Capture the cell that displays the provided text and extract its [X, Y] central coordinate. 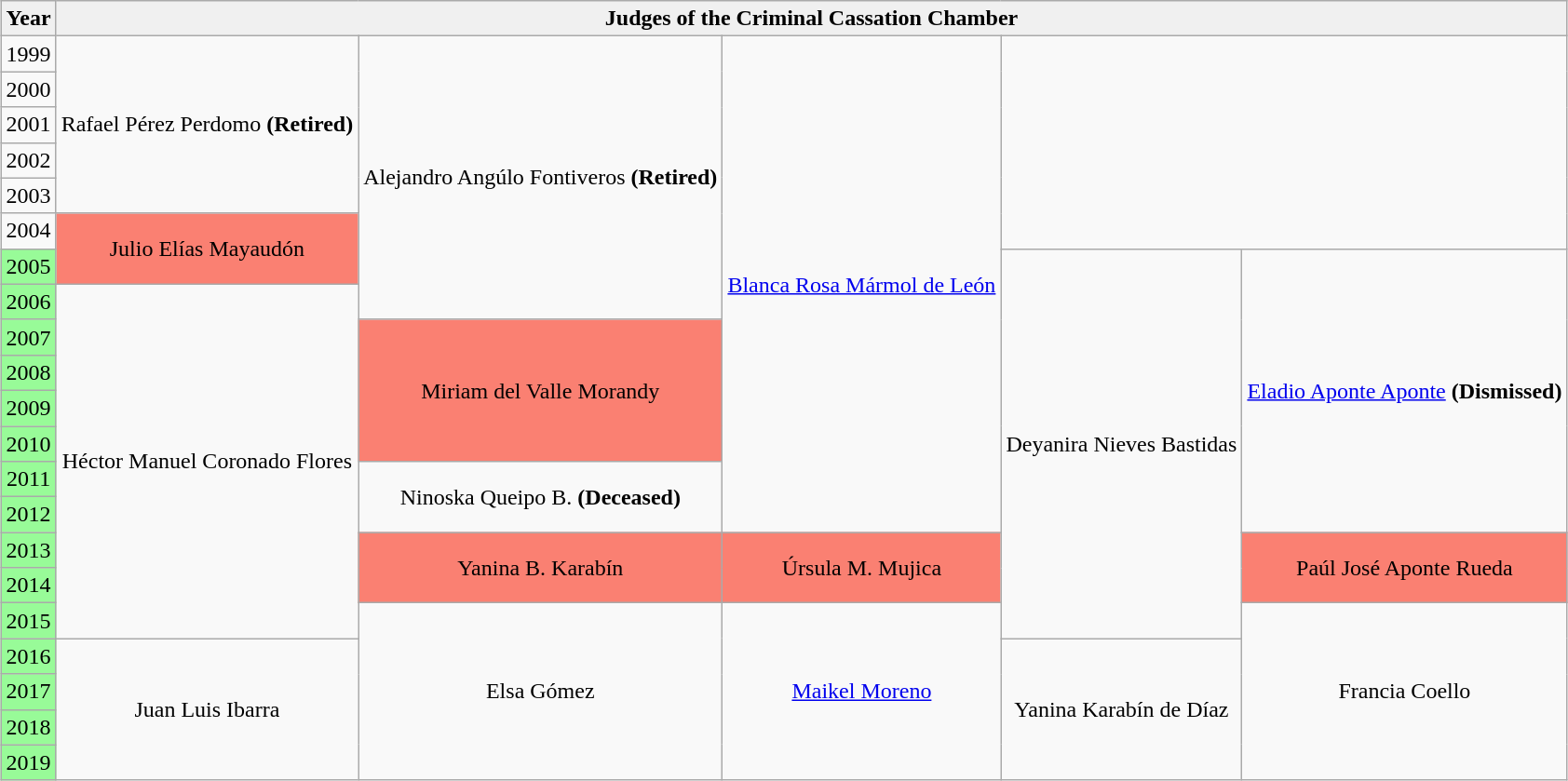
2009 [28, 408]
Yanina B. Karabín [540, 568]
Ninoska Queipo B. (Deceased) [540, 497]
Deyanira Nieves Bastidas [1121, 443]
2002 [28, 160]
2019 [28, 762]
1999 [28, 54]
2015 [28, 621]
Blanca Rosa Mármol de León [862, 285]
2000 [28, 89]
Rafael Pérez Perdomo (Retired) [207, 125]
Julio Elías Mayaudón [207, 249]
2010 [28, 444]
Maikel Moreno [862, 692]
Héctor Manuel Coronado Flores [207, 462]
2013 [28, 550]
Paúl José Aponte Rueda [1404, 568]
Eladio Aponte Aponte (Dismissed) [1404, 390]
Alejandro Angúlo Fontiveros (Retired) [540, 178]
2016 [28, 656]
2006 [28, 302]
2001 [28, 125]
2004 [28, 231]
Juan Luis Ibarra [207, 709]
2008 [28, 372]
Year [28, 19]
Judges of the Criminal Cassation Chamber [812, 19]
2017 [28, 692]
2018 [28, 727]
2012 [28, 515]
Elsa Gómez [540, 692]
Francia Coello [1404, 692]
2005 [28, 266]
Yanina Karabín de Díaz [1121, 709]
2003 [28, 195]
Úrsula M. Mujica [862, 568]
Miriam del Valle Morandy [540, 390]
2007 [28, 337]
2014 [28, 586]
2011 [28, 479]
